Determine the [x, y] coordinate at the center of the cell enclosing the given text.  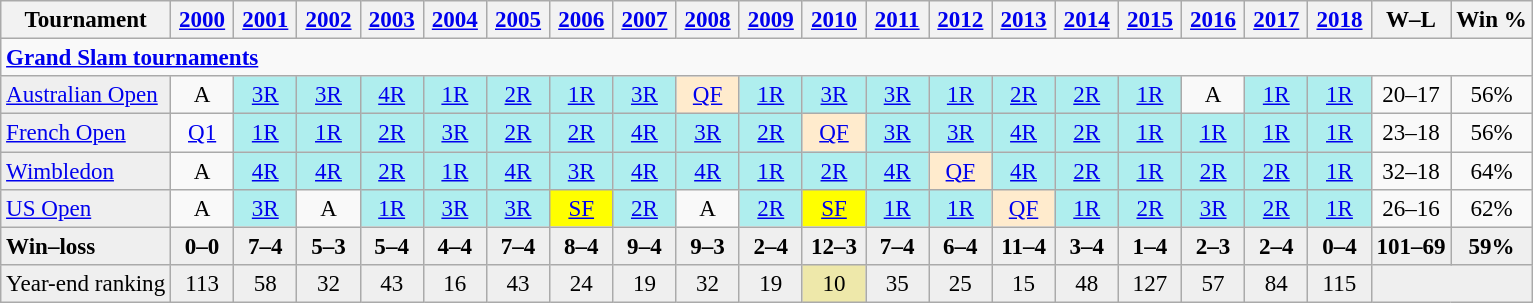
2011 [898, 20]
Win–loss [86, 246]
0–4 [1340, 246]
2008 [708, 20]
101–69 [1411, 246]
23–18 [1411, 133]
20–17 [1411, 95]
5–3 [328, 246]
8–4 [582, 246]
15 [1024, 284]
Win % [1492, 20]
5–4 [392, 246]
US Open [86, 209]
32–18 [1411, 171]
57 [1214, 284]
16 [454, 284]
64% [1492, 171]
2–3 [1214, 246]
Australian Open [86, 95]
3–4 [1086, 246]
1–4 [1150, 246]
2009 [770, 20]
4–4 [454, 246]
2012 [960, 20]
26–16 [1411, 209]
2001 [266, 20]
2013 [1024, 20]
10 [834, 284]
2017 [1276, 20]
59% [1492, 246]
2002 [328, 20]
Grand Slam tournaments [766, 58]
2004 [454, 20]
127 [1150, 284]
35 [898, 284]
9–4 [644, 246]
0–0 [202, 246]
9–3 [708, 246]
84 [1276, 284]
2010 [834, 20]
Wimbledon [86, 171]
2018 [1340, 20]
2016 [1214, 20]
25 [960, 284]
12–3 [834, 246]
115 [1340, 284]
2003 [392, 20]
6–4 [960, 246]
113 [202, 284]
11–4 [1024, 246]
62% [1492, 209]
24 [582, 284]
W–L [1411, 20]
2000 [202, 20]
58 [266, 284]
48 [1086, 284]
2007 [644, 20]
Tournament [86, 20]
2014 [1086, 20]
2005 [518, 20]
2015 [1150, 20]
French Open [86, 133]
Year-end ranking [86, 284]
Q1 [202, 133]
2006 [582, 20]
